For the text-containing cell, return its midpoint in [x, y] coordinate format. 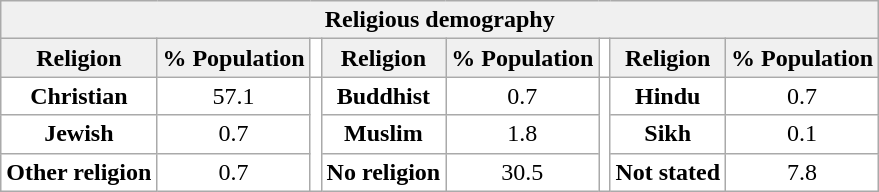
Other religion [79, 172]
Sikh [668, 134]
Jewish [79, 134]
Not stated [668, 172]
1.8 [522, 134]
0.1 [802, 134]
Buddhist [384, 96]
Hindu [668, 96]
7.8 [802, 172]
Religious demography [440, 20]
57.1 [234, 96]
Muslim [384, 134]
30.5 [522, 172]
Christian [79, 96]
No religion [384, 172]
